Return [X, Y] of the center of cell containing provided text 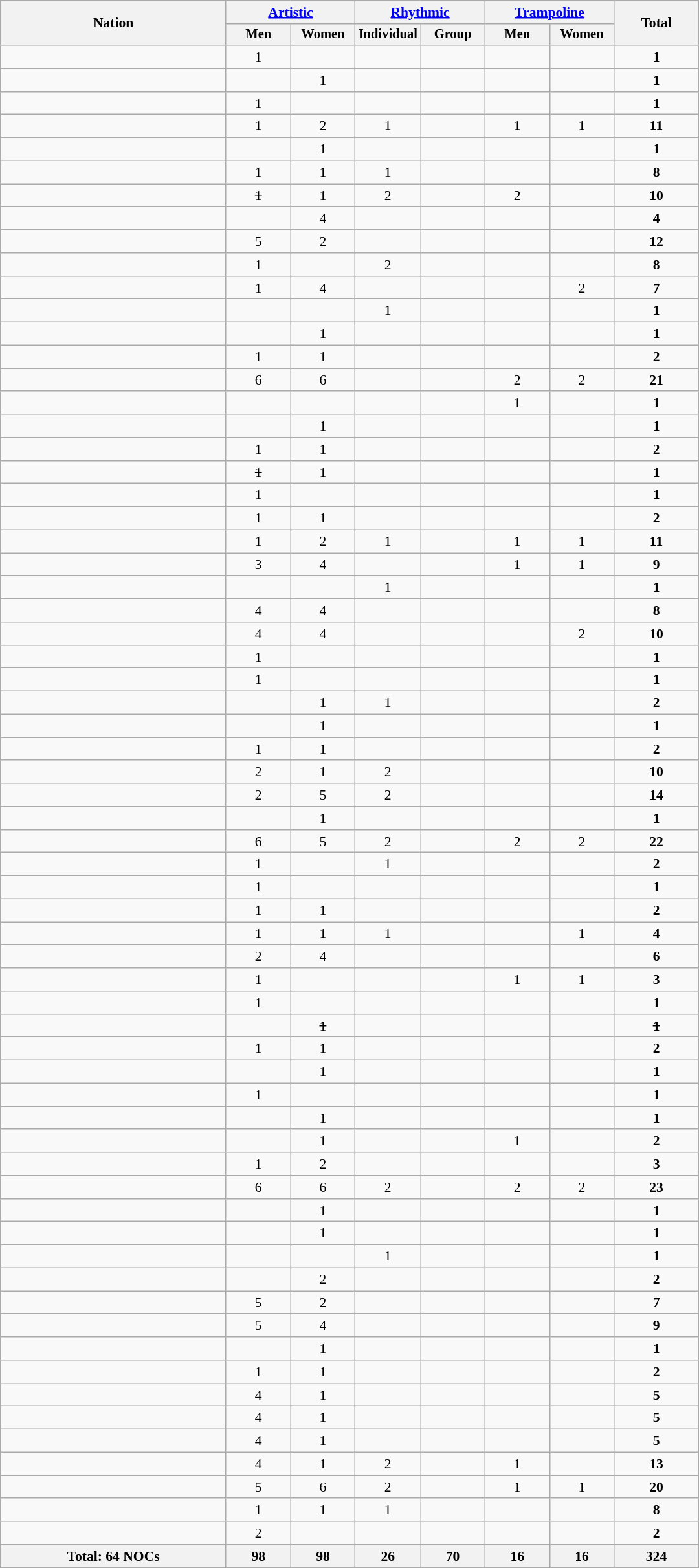
13 [656, 1464]
14 [656, 795]
Total [656, 23]
Group [453, 35]
70 [453, 1556]
26 [388, 1556]
Rhythmic [421, 12]
21 [656, 380]
12 [656, 241]
Total: 64 NOCs [114, 1556]
324 [656, 1556]
Nation [114, 23]
Artistic [290, 12]
Trampoline [549, 12]
Individual [388, 35]
23 [656, 1187]
22 [656, 842]
20 [656, 1487]
